Return [x, y] of the center of cell containing provided text 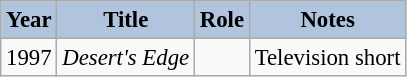
Title [126, 20]
Desert's Edge [126, 58]
Television short [327, 58]
Notes [327, 20]
1997 [29, 58]
Role [222, 20]
Year [29, 20]
